Determine the (x, y) coordinate at the center of the cell enclosing the given text.  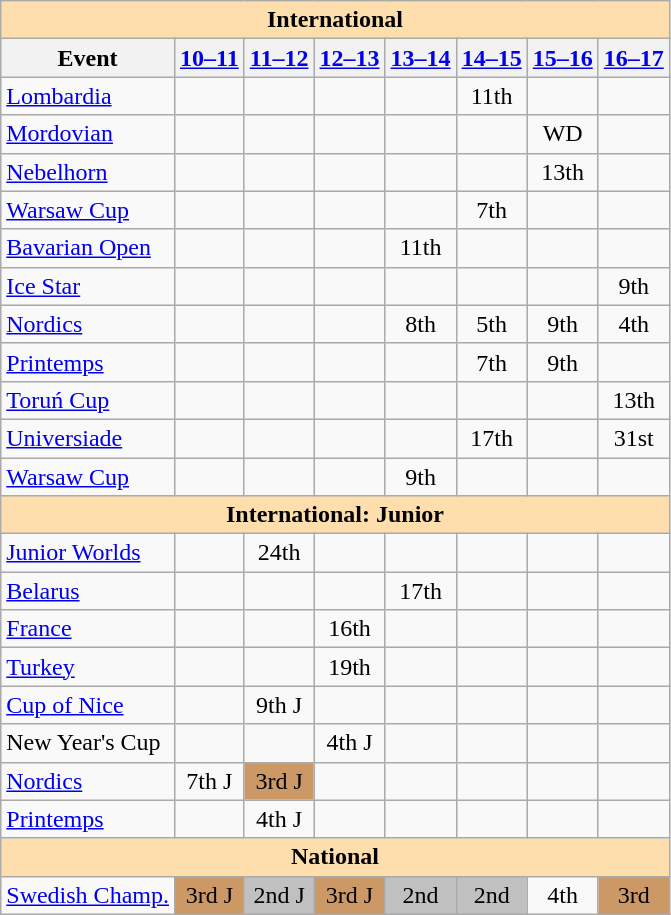
15–16 (562, 58)
Belarus (88, 591)
France (88, 629)
5th (492, 324)
11–12 (279, 58)
Bavarian Open (88, 248)
3rd (634, 895)
14–15 (492, 58)
Cup of Nice (88, 705)
31st (634, 438)
Universiade (88, 438)
Nebelhorn (88, 172)
8th (420, 324)
Swedish Champ. (88, 895)
International (336, 20)
WD (562, 134)
9th J (279, 705)
7th J (209, 781)
Event (88, 58)
16–17 (634, 58)
Toruń Cup (88, 400)
Ice Star (88, 286)
New Year's Cup (88, 743)
16th (350, 629)
10–11 (209, 58)
12–13 (350, 58)
2nd J (279, 895)
Turkey (88, 667)
International: Junior (336, 515)
Mordovian (88, 134)
Junior Worlds (88, 553)
19th (350, 667)
24th (279, 553)
Lombardia (88, 96)
National (336, 857)
13–14 (420, 58)
